For the text-containing cell, return its midpoint in [x, y] coordinate format. 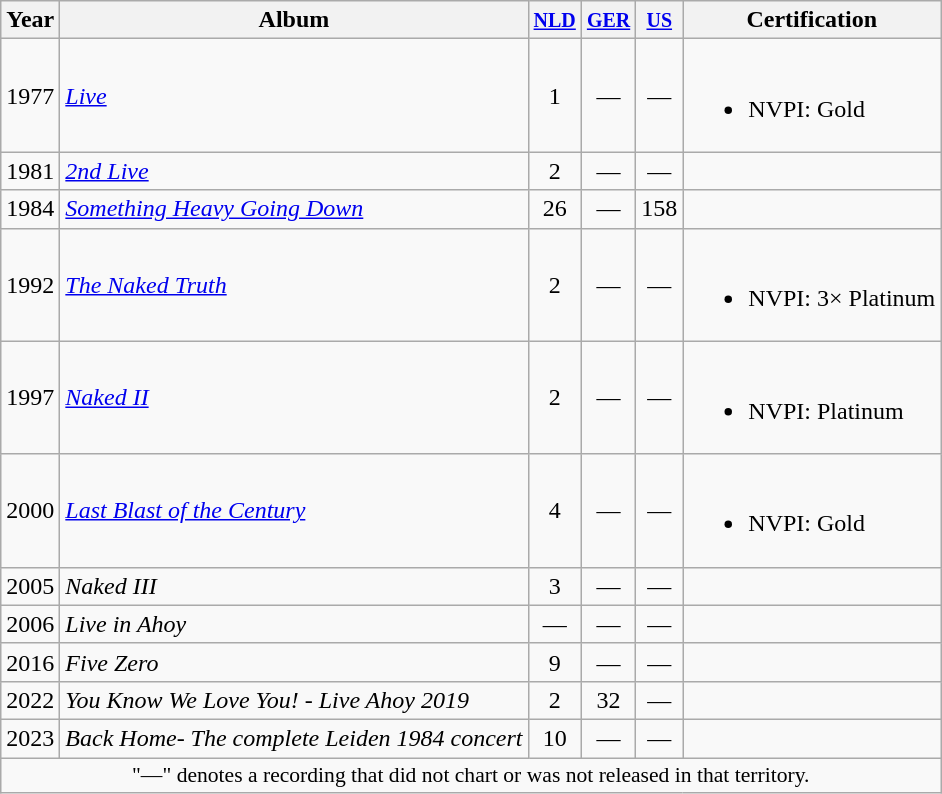
GER [608, 20]
NVPI: Platinum [812, 398]
Five Zero [294, 662]
You Know We Love You! - Live Ahoy 2019 [294, 700]
Album [294, 20]
Year [30, 20]
Live in Ahoy [294, 624]
US [660, 20]
Back Home- The complete Leiden 1984 concert [294, 738]
Naked II [294, 398]
32 [608, 700]
The Naked Truth [294, 284]
3 [554, 586]
2nd Live [294, 171]
1 [554, 96]
158 [660, 209]
2023 [30, 738]
1977 [30, 96]
Certification [812, 20]
"—" denotes a recording that did not chart or was not released in that territory. [471, 776]
26 [554, 209]
Live [294, 96]
NVPI: 3× Platinum [812, 284]
1992 [30, 284]
1981 [30, 171]
2006 [30, 624]
Naked III [294, 586]
4 [554, 510]
10 [554, 738]
1984 [30, 209]
Last Blast of the Century [294, 510]
2016 [30, 662]
2022 [30, 700]
9 [554, 662]
2005 [30, 586]
Something Heavy Going Down [294, 209]
1997 [30, 398]
NLD [554, 20]
2000 [30, 510]
